Identify which cell holds the provided text, then report its (x, y) central coordinate. 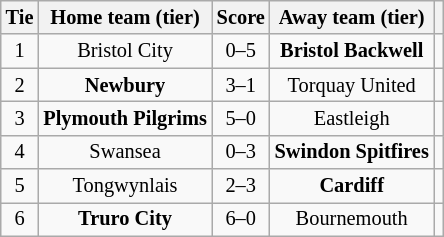
Newbury (124, 85)
6–0 (241, 219)
0–3 (241, 152)
1 (20, 51)
6 (20, 219)
Eastleigh (352, 118)
Plymouth Pilgrims (124, 118)
5–0 (241, 118)
Swindon Spitfires (352, 152)
Away team (tier) (352, 17)
3–1 (241, 85)
Tongwynlais (124, 186)
3 (20, 118)
2–3 (241, 186)
Bristol City (124, 51)
Score (241, 17)
Truro City (124, 219)
Swansea (124, 152)
Cardiff (352, 186)
Tie (20, 17)
2 (20, 85)
Torquay United (352, 85)
Home team (tier) (124, 17)
Bournemouth (352, 219)
0–5 (241, 51)
5 (20, 186)
4 (20, 152)
Bristol Backwell (352, 51)
